From the cell containing the given text, extract its center point as (x, y) coordinate. 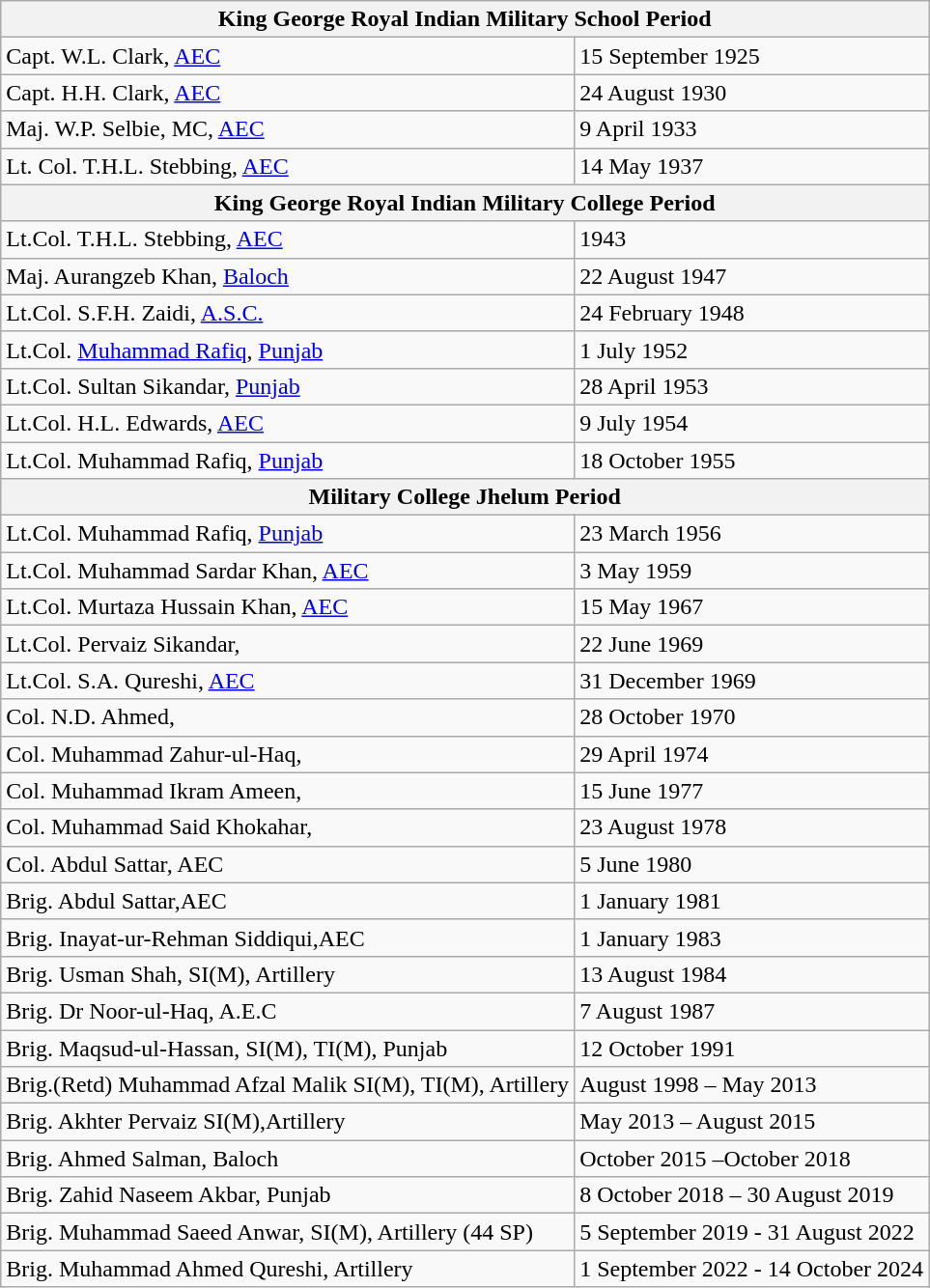
23 March 1956 (751, 534)
Brig. Abdul Sattar,AEC (288, 901)
Lt.Col. Murtaza Hussain Khan, AEC (288, 607)
Lt.Col. S.A. Qureshi, AEC (288, 681)
October 2015 –October 2018 (751, 1159)
1 January 1981 (751, 901)
1 September 2022 - 14 October 2024 (751, 1269)
31 December 1969 (751, 681)
Brig. Dr Noor-ul-Haq, A.E.C (288, 1011)
Brig. Usman Shah, SI(M), Artillery (288, 974)
Lt.Col. T.H.L. Stebbing, AEC (288, 239)
Brig. Muhammad Saeed Anwar, SI(M), Artillery (44 SP) (288, 1232)
7 August 1987 (751, 1011)
Col. N.D. Ahmed, (288, 717)
12 October 1991 (751, 1048)
14 May 1937 (751, 166)
Maj. W.P. Selbie, MC, AEC (288, 129)
28 April 1953 (751, 386)
23 August 1978 (751, 827)
Brig. Maqsud-ul-Hassan, SI(M), TI(M), Punjab (288, 1048)
Lt.Col. H.L. Edwards, AEC (288, 423)
8 October 2018 – 30 August 2019 (751, 1195)
Capt. H.H. Clark, AEC (288, 93)
5 June 1980 (751, 864)
Capt. W.L. Clark, AEC (288, 56)
9 July 1954 (751, 423)
Brig.(Retd) Muhammad Afzal Malik SI(M), TI(M), Artillery (288, 1085)
15 September 1925 (751, 56)
Lt. Col. T.H.L. Stebbing, AEC (288, 166)
Military College Jhelum Period (465, 497)
Lt.Col. Sultan Sikandar, Punjab (288, 386)
13 August 1984 (751, 974)
Brig. Muhammad Ahmed Qureshi, Artillery (288, 1269)
Col. Abdul Sattar, AEC (288, 864)
Maj. Aurangzeb Khan, Baloch (288, 276)
Col. Muhammad Ikram Ameen, (288, 791)
Col. Muhammad Said Khokahar, (288, 827)
Col. Muhammad Zahur-ul-Haq, (288, 754)
1 January 1983 (751, 938)
24 August 1930 (751, 93)
Brig. Inayat-ur-Rehman Siddiqui,AEC (288, 938)
King George Royal Indian Military College Period (465, 203)
Brig. Akhter Pervaiz SI(M),Artillery (288, 1122)
August 1998 – May 2013 (751, 1085)
King George Royal Indian Military School Period (465, 19)
3 May 1959 (751, 571)
Brig. Zahid Naseem Akbar, Punjab (288, 1195)
9 April 1933 (751, 129)
Lt.Col. Muhammad Sardar Khan, AEC (288, 571)
Lt.Col. Pervaiz Sikandar, (288, 644)
May 2013 – August 2015 (751, 1122)
1943 (751, 239)
24 February 1948 (751, 313)
29 April 1974 (751, 754)
15 June 1977 (751, 791)
1 July 1952 (751, 350)
Lt.Col. S.F.H. Zaidi, A.S.C. (288, 313)
28 October 1970 (751, 717)
Brig. Ahmed Salman, Baloch (288, 1159)
22 August 1947 (751, 276)
15 May 1967 (751, 607)
5 September 2019 - 31 August 2022 (751, 1232)
22 June 1969 (751, 644)
18 October 1955 (751, 461)
